For the text-containing cell, return its midpoint in [X, Y] coordinate format. 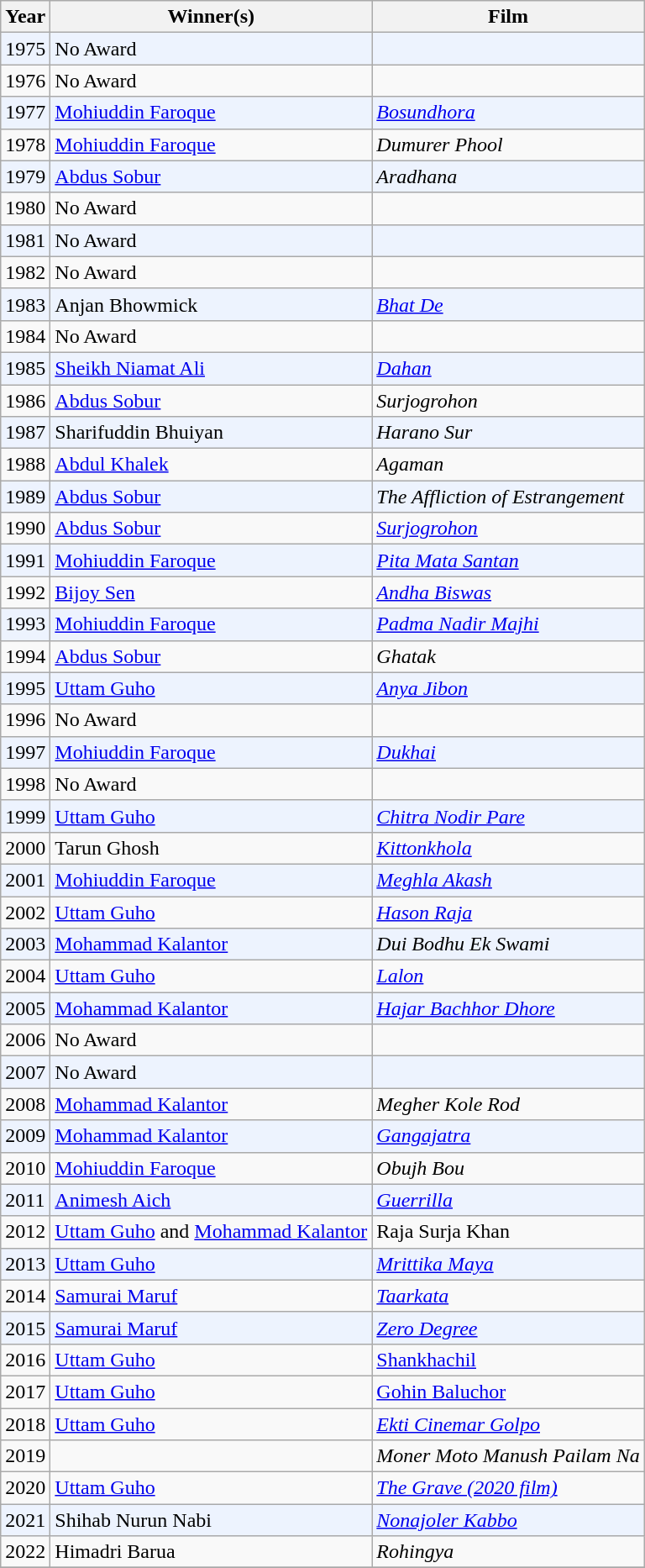
Gohin Baluchor [508, 1392]
2016 [25, 1360]
Chitra Nodir Pare [508, 816]
1979 [25, 176]
2014 [25, 1296]
Agaman [508, 465]
Tarun Ghosh [212, 848]
Padma Nadir Majhi [508, 624]
1982 [25, 272]
Harano Sur [508, 433]
1984 [25, 336]
Guerrilla [508, 1200]
2007 [25, 1072]
Nonajoler Kabbo [508, 1520]
2001 [25, 880]
2004 [25, 976]
2013 [25, 1264]
Gangajatra [508, 1136]
1991 [25, 560]
Winner(s) [212, 17]
2020 [25, 1488]
1983 [25, 304]
Megher Kole Rod [508, 1104]
Anya Jibon [508, 688]
Kittonkhola [508, 848]
2005 [25, 1008]
1976 [25, 81]
1989 [25, 497]
Ghatak [508, 656]
Bhat De [508, 304]
2011 [25, 1200]
1977 [25, 113]
2018 [25, 1424]
1988 [25, 465]
2006 [25, 1040]
Abdul Khalek [212, 465]
The Affliction of Estrangement [508, 497]
2002 [25, 912]
Hason Raja [508, 912]
Dui Bodhu Ek Swami [508, 944]
Bijoy Sen [212, 592]
Ekti Cinemar Golpo [508, 1424]
1985 [25, 368]
2015 [25, 1328]
2022 [25, 1552]
1990 [25, 529]
1975 [25, 49]
Shihab Nurun Nabi [212, 1520]
1996 [25, 720]
The Grave (2020 film) [508, 1488]
Anjan Bhowmick [212, 304]
Hajar Bachhor Dhore [508, 1008]
Meghla Akash [508, 880]
Raja Surja Khan [508, 1232]
2008 [25, 1104]
2009 [25, 1136]
Dumurer Phool [508, 145]
1993 [25, 624]
1986 [25, 401]
Taarkata [508, 1296]
Lalon [508, 976]
Aradhana [508, 176]
2019 [25, 1456]
Sharifuddin Bhuiyan [212, 433]
1995 [25, 688]
1978 [25, 145]
1981 [25, 240]
2010 [25, 1168]
1980 [25, 208]
Animesh Aich [212, 1200]
1994 [25, 656]
Dukhai [508, 752]
Shankhachil [508, 1360]
1987 [25, 433]
Himadri Barua [212, 1552]
Andha Biswas [508, 592]
Uttam Guho and Mohammad Kalantor [212, 1232]
1997 [25, 752]
1998 [25, 784]
Bosundhora [508, 113]
Rohingya [508, 1552]
2003 [25, 944]
2000 [25, 848]
Dahan [508, 368]
Year [25, 17]
1992 [25, 592]
Sheikh Niamat Ali [212, 368]
1999 [25, 816]
2021 [25, 1520]
Pita Mata Santan [508, 560]
Moner Moto Manush Pailam Na [508, 1456]
Mrittika Maya [508, 1264]
2012 [25, 1232]
2017 [25, 1392]
Zero Degree [508, 1328]
Film [508, 17]
Obujh Bou [508, 1168]
